Locate the cell with the specified text and output its (x, y) center coordinate. 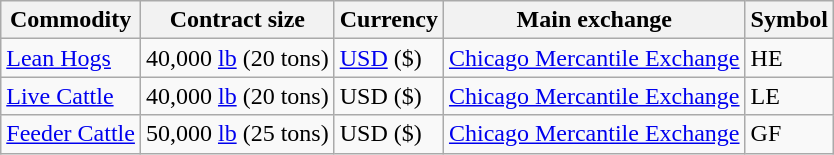
LE (789, 96)
Main exchange (594, 20)
Live Cattle (71, 96)
Commodity (71, 20)
50,000 lb (25 tons) (237, 134)
Lean Hogs (71, 58)
Feeder Cattle (71, 134)
Symbol (789, 20)
Currency (388, 20)
HE (789, 58)
Contract size (237, 20)
GF (789, 134)
